Locate the cell with the specified text and output its (X, Y) center coordinate. 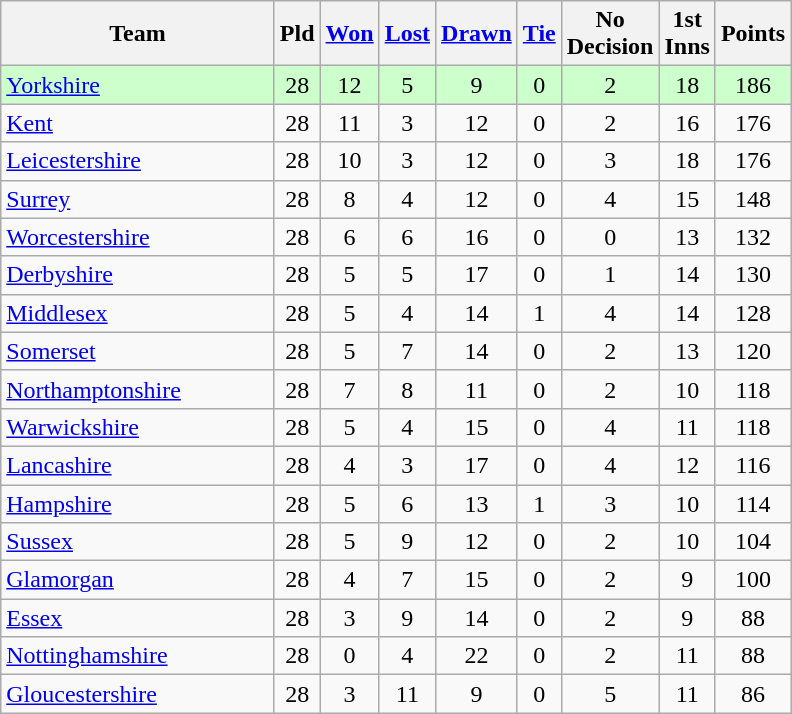
Gloucestershire (138, 694)
1st Inns (687, 34)
Tie (539, 34)
Team (138, 34)
116 (752, 465)
Kent (138, 123)
Drawn (477, 34)
Derbyshire (138, 275)
No Decision (610, 34)
86 (752, 694)
Sussex (138, 542)
104 (752, 542)
128 (752, 313)
Pld (297, 34)
100 (752, 580)
Hampshire (138, 503)
22 (477, 656)
Nottinghamshire (138, 656)
120 (752, 351)
Glamorgan (138, 580)
Won (350, 34)
130 (752, 275)
Warwickshire (138, 427)
186 (752, 85)
Somerset (138, 351)
Northamptonshire (138, 389)
Lancashire (138, 465)
Points (752, 34)
Lost (407, 34)
132 (752, 237)
Yorkshire (138, 85)
Worcestershire (138, 237)
Leicestershire (138, 161)
148 (752, 199)
114 (752, 503)
Surrey (138, 199)
Essex (138, 618)
Middlesex (138, 313)
